Identify which cell holds the provided text, then report its (x, y) central coordinate. 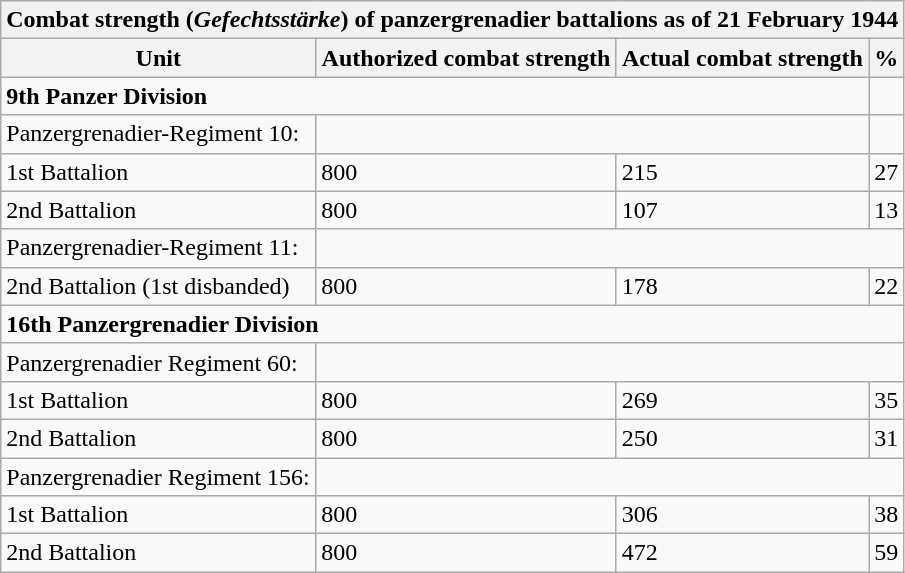
472 (742, 553)
% (886, 58)
38 (886, 515)
269 (742, 400)
Authorized combat strength (466, 58)
31 (886, 438)
9th Panzer Division (435, 96)
306 (742, 515)
178 (742, 286)
Panzergrenadier Regiment 60: (158, 362)
Unit (158, 58)
13 (886, 210)
Combat strength (Gefechtsstärke) of panzergrenadier battalions as of 21 February 1944 (452, 20)
Panzergrenadier-Regiment 11: (158, 248)
2nd Battalion (1st disbanded) (158, 286)
16th Panzergrenadier Division (452, 324)
Panzergrenadier-Regiment 10: (158, 134)
107 (742, 210)
35 (886, 400)
59 (886, 553)
Actual combat strength (742, 58)
250 (742, 438)
Panzergrenadier Regiment 156: (158, 477)
27 (886, 172)
22 (886, 286)
215 (742, 172)
